Identify which cell holds the provided text, then report its (X, Y) central coordinate. 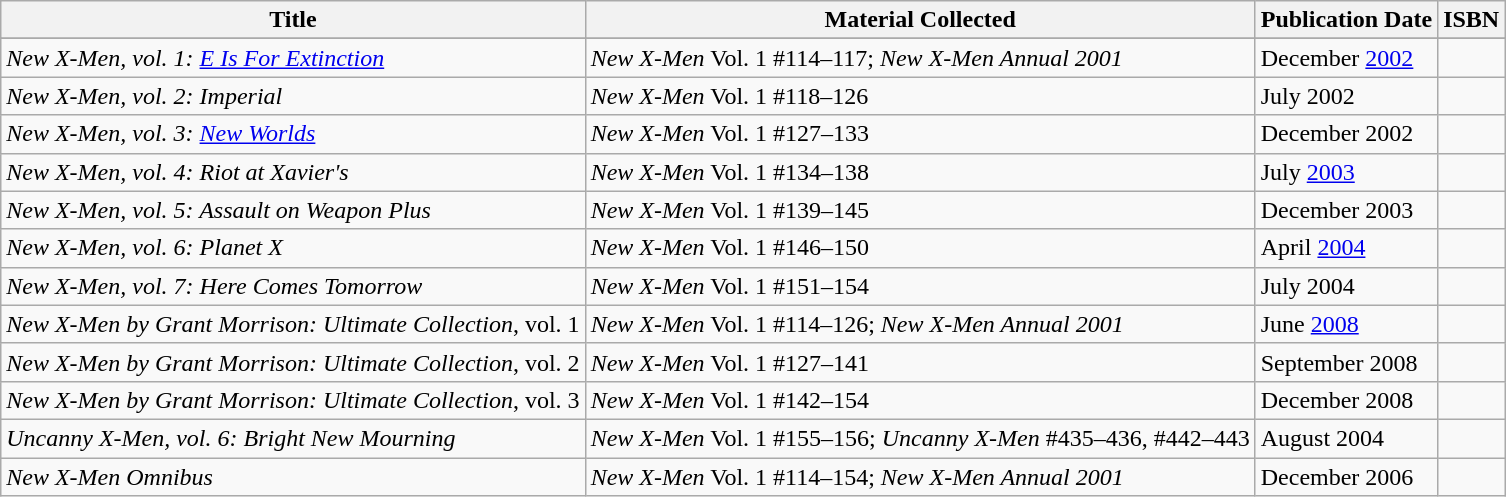
ISBN (1472, 20)
December 2006 (1346, 477)
Uncanny X-Men, vol. 6: Bright New Mourning (293, 438)
New X-Men, vol. 7: Here Comes Tomorrow (293, 286)
July 2003 (1346, 172)
New X-Men Vol. 1 #127–141 (920, 362)
New X-Men by Grant Morrison: Ultimate Collection, vol. 3 (293, 400)
December 2003 (1346, 210)
New X-Men Vol. 1 #114–154; New X-Men Annual 2001 (920, 477)
New X-Men Vol. 1 #114–126; New X-Men Annual 2001 (920, 324)
April 2004 (1346, 248)
New X-Men Vol. 1 #134–138 (920, 172)
New X-Men, vol. 6: Planet X (293, 248)
New X-Men Vol. 1 #151–154 (920, 286)
August 2004 (1346, 438)
New X-Men by Grant Morrison: Ultimate Collection, vol. 1 (293, 324)
New X-Men Vol. 1 #118–126 (920, 96)
New X-Men Vol. 1 #142–154 (920, 400)
New X-Men Vol. 1 #114–117; New X-Men Annual 2001 (920, 58)
June 2008 (1346, 324)
July 2004 (1346, 286)
New X-Men Omnibus (293, 477)
New X-Men, vol. 1: E Is For Extinction (293, 58)
Publication Date (1346, 20)
New X-Men Vol. 1 #139–145 (920, 210)
New X-Men, vol. 3: New Worlds (293, 134)
September 2008 (1346, 362)
July 2002 (1346, 96)
New X-Men, vol. 5: Assault on Weapon Plus (293, 210)
New X-Men Vol. 1 #155–156; Uncanny X-Men #435–436, #442–443 (920, 438)
New X-Men, vol. 4: Riot at Xavier's (293, 172)
New X-Men Vol. 1 #146–150 (920, 248)
New X-Men, vol. 2: Imperial (293, 96)
Material Collected (920, 20)
New X-Men by Grant Morrison: Ultimate Collection, vol. 2 (293, 362)
December 2008 (1346, 400)
Title (293, 20)
New X-Men Vol. 1 #127–133 (920, 134)
